Output the (X, Y) coordinate of the center of the cell containing the given text.  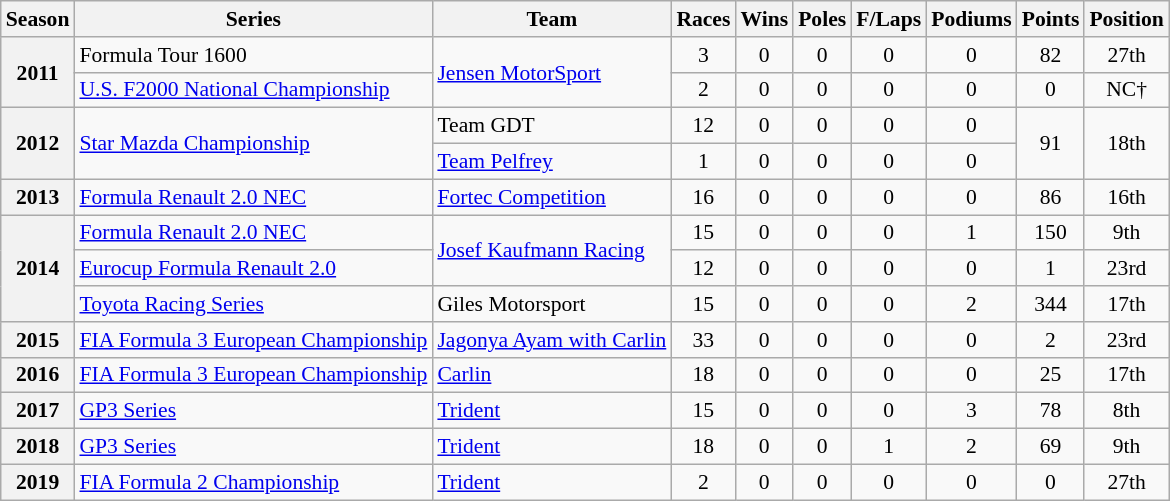
Wins (764, 19)
16 (703, 197)
Points (1051, 19)
Star Mazda Championship (253, 144)
69 (1051, 447)
Podiums (972, 19)
344 (1051, 304)
Series (253, 19)
Formula Tour 1600 (253, 55)
FIA Formula 2 Championship (253, 482)
Fortec Competition (552, 197)
91 (1051, 144)
2018 (38, 447)
Team (552, 19)
82 (1051, 55)
2017 (38, 411)
Team GDT (552, 126)
18th (1126, 144)
Giles Motorsport (552, 304)
2014 (38, 268)
2012 (38, 144)
Team Pelfrey (552, 162)
Jagonya Ayam with Carlin (552, 340)
Jensen MotorSport (552, 72)
Josef Kaufmann Racing (552, 250)
Carlin (552, 375)
8th (1126, 411)
2016 (38, 375)
2015 (38, 340)
86 (1051, 197)
Toyota Racing Series (253, 304)
78 (1051, 411)
25 (1051, 375)
2019 (38, 482)
Poles (822, 19)
Races (703, 19)
U.S. F2000 National Championship (253, 90)
150 (1051, 233)
Season (38, 19)
Position (1126, 19)
NC† (1126, 90)
16th (1126, 197)
2011 (38, 72)
2013 (38, 197)
F/Laps (888, 19)
Eurocup Formula Renault 2.0 (253, 269)
33 (703, 340)
